Determine the (X, Y) coordinate at the center of the cell enclosing the given text.  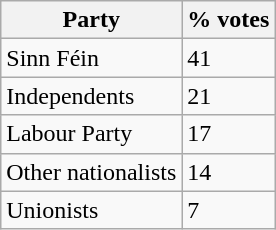
% votes (228, 20)
Party (92, 20)
17 (228, 134)
7 (228, 210)
41 (228, 58)
Sinn Féin (92, 58)
Unionists (92, 210)
21 (228, 96)
Labour Party (92, 134)
Other nationalists (92, 172)
14 (228, 172)
Independents (92, 96)
